Extract the [X, Y] coordinate from the center of the cell holding the provided text.  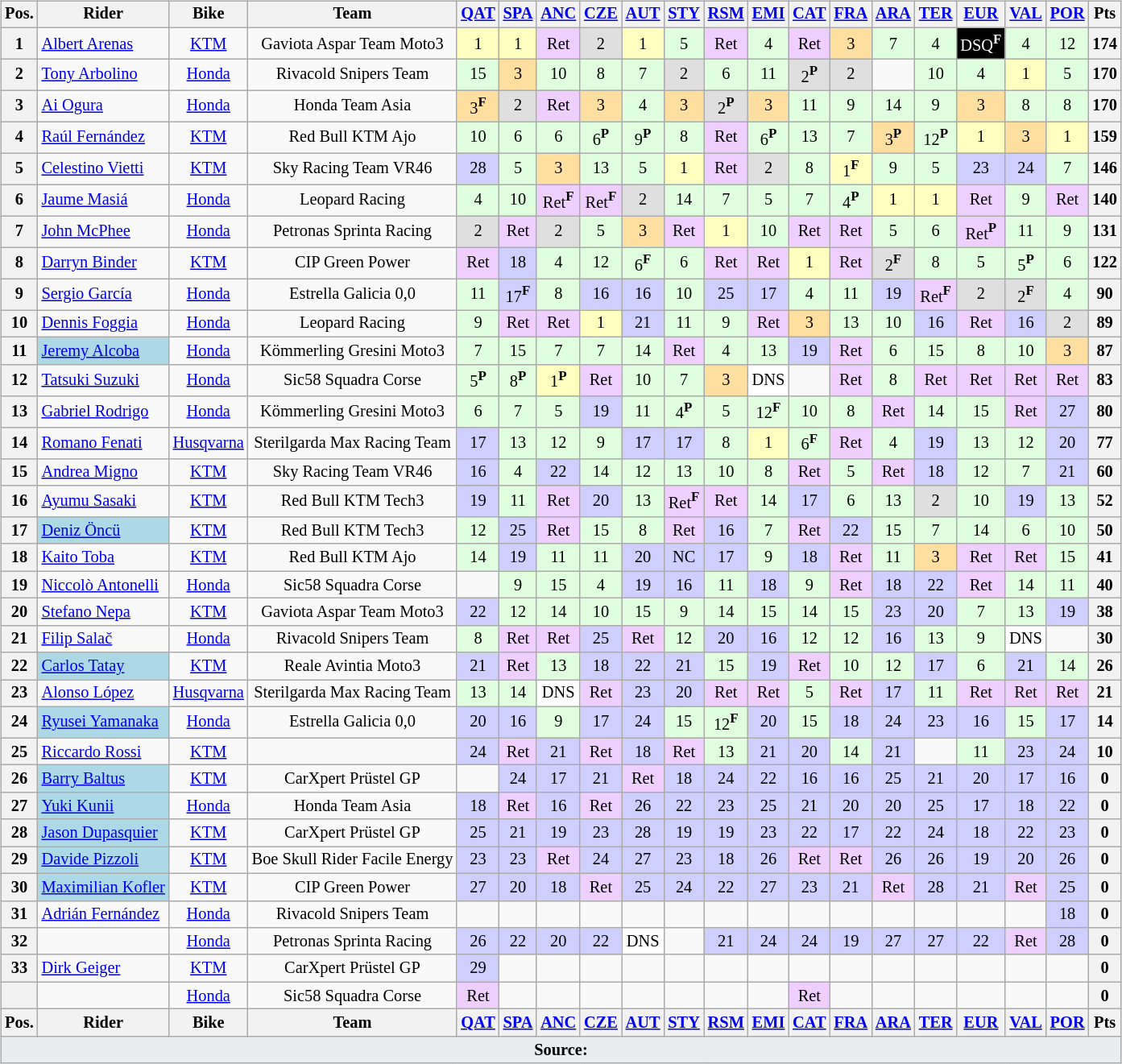
3F [478, 106]
122 [1104, 263]
Adrián Fernández [103, 914]
131 [1104, 232]
Dirk Geiger [103, 968]
Sergio García [103, 295]
8P [519, 380]
33 [19, 968]
Maximilian Kofler [103, 887]
80 [1104, 411]
Deniz Öncü [103, 531]
Jason Dupasquier [103, 833]
Alonso López [103, 693]
174 [1104, 43]
Stefano Nepa [103, 612]
Jeremy Alcoba [103, 351]
3P [893, 137]
Andrea Migno [103, 472]
Riccardo Rossi [103, 751]
Source: [561, 1050]
159 [1104, 137]
17F [519, 295]
52 [1104, 501]
Romano Fenati [103, 443]
89 [1104, 324]
32 [19, 942]
60 [1104, 472]
RetP [981, 232]
77 [1104, 443]
Barry Baltus [103, 779]
Niccolò Antonelli [103, 585]
40 [1104, 585]
Filip Salač [103, 639]
Boe Skull Rider Facile Energy [353, 860]
Dennis Foggia [103, 324]
87 [1104, 351]
31 [19, 914]
Tony Arbolino [103, 74]
Celestino Vietti [103, 169]
Ai Ogura [103, 106]
140 [1104, 200]
38 [1104, 612]
90 [1104, 295]
83 [1104, 380]
Raúl Fernández [103, 137]
Darryn Binder [103, 263]
DSQF [981, 43]
Ayumu Sasaki [103, 501]
50 [1104, 531]
Albert Arenas [103, 43]
12P [936, 137]
John McPhee [103, 232]
41 [1104, 557]
1P [558, 380]
Gabriel Rodrigo [103, 411]
Carlos Tatay [103, 666]
Jaume Masiá [103, 200]
Ryusei Yamanaka [103, 722]
9P [643, 137]
Tatsuki Suzuki [103, 380]
1F [851, 169]
Yuki Kunii [103, 806]
Davide Pizzoli [103, 860]
NC [683, 557]
Kaito Toba [103, 557]
Reale Avintia Moto3 [353, 666]
146 [1104, 169]
